Pinpoint the cell where the given text exists, returning its (x, y) midpoint coordinate. 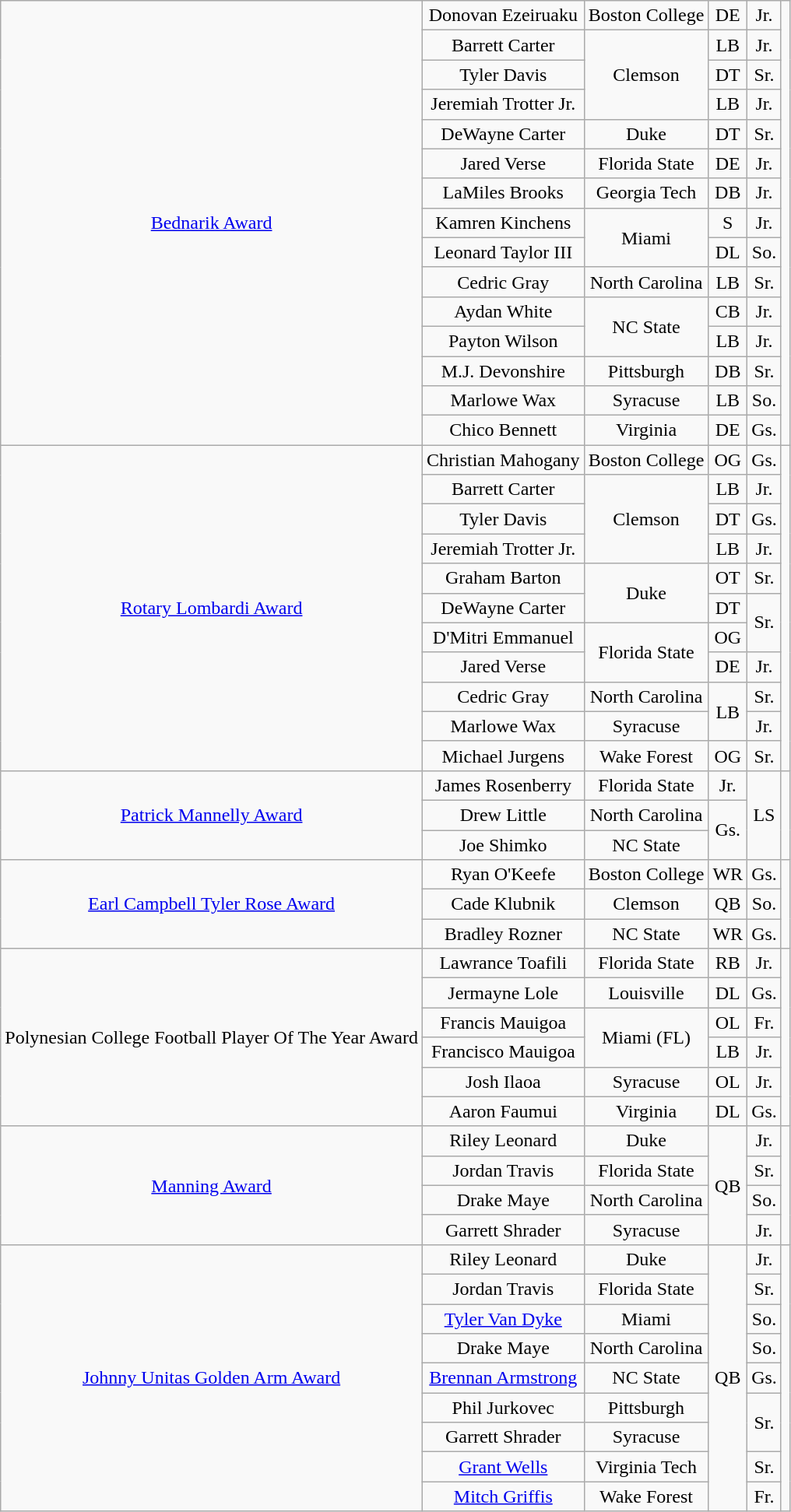
Earl Campbell Tyler Rose Award (212, 904)
Johnny Unitas Golden Arm Award (212, 1377)
Kamren Kinchens (503, 223)
Leonard Taylor III (503, 252)
OT (728, 578)
Chico Bennett (503, 430)
Aaron Faumui (503, 1111)
Payton Wilson (503, 341)
Josh Ilaoa (503, 1082)
Francis Mauigoa (503, 1023)
Michael Jurgens (503, 756)
Virginia Tech (646, 1467)
Polynesian College Football Player Of The Year Award (212, 1037)
Bednarik Award (212, 223)
Louisville (646, 993)
LaMiles Brooks (503, 193)
Christian Mahogany (503, 460)
M.J. Devonshire (503, 371)
Tyler Van Dyke (503, 1319)
RB (728, 963)
Patrick Mannelly Award (212, 815)
D'Mitri Emmanuel (503, 637)
Phil Jurkovec (503, 1408)
Mitch Griffis (503, 1496)
Donovan Ezeiruaku (503, 16)
Bradley Rozner (503, 934)
Cade Klubnik (503, 904)
James Rosenberry (503, 785)
Grant Wells (503, 1467)
S (728, 223)
Joe Shimko (503, 844)
CB (728, 311)
Graham Barton (503, 578)
Miami (FL) (646, 1037)
Brennan Armstrong (503, 1378)
Rotary Lombardi Award (212, 609)
Aydan White (503, 311)
Francisco Mauigoa (503, 1052)
Georgia Tech (646, 193)
Drew Little (503, 815)
Jermayne Lole (503, 993)
Lawrance Toafili (503, 963)
Manning Award (212, 1185)
Ryan O'Keefe (503, 875)
LS (765, 815)
